Identify which cell holds the provided text, then report its (X, Y) central coordinate. 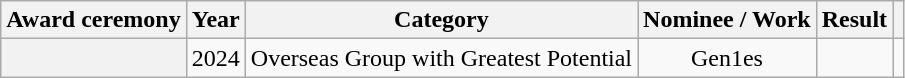
Overseas Group with Greatest Potential (441, 58)
Year (216, 20)
Nominee / Work (728, 20)
Gen1es (728, 58)
Award ceremony (94, 20)
2024 (216, 58)
Category (441, 20)
Result (854, 20)
